Pinpoint the cell where the given text exists, returning its [x, y] midpoint coordinate. 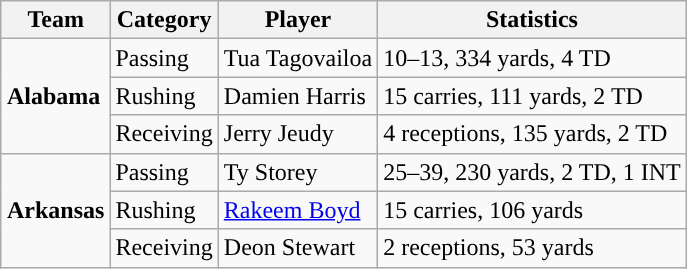
15 carries, 111 yards, 2 TD [532, 96]
Category [164, 20]
Ty Storey [298, 172]
25–39, 230 yards, 2 TD, 1 INT [532, 172]
Rakeem Boyd [298, 210]
4 receptions, 135 yards, 2 TD [532, 134]
Damien Harris [298, 96]
15 carries, 106 yards [532, 210]
Tua Tagovailoa [298, 58]
Team [55, 20]
Player [298, 20]
Statistics [532, 20]
10–13, 334 yards, 4 TD [532, 58]
Jerry Jeudy [298, 134]
Arkansas [55, 210]
Alabama [55, 96]
2 receptions, 53 yards [532, 248]
Deon Stewart [298, 248]
